Return (X, Y) of the center of cell containing provided text 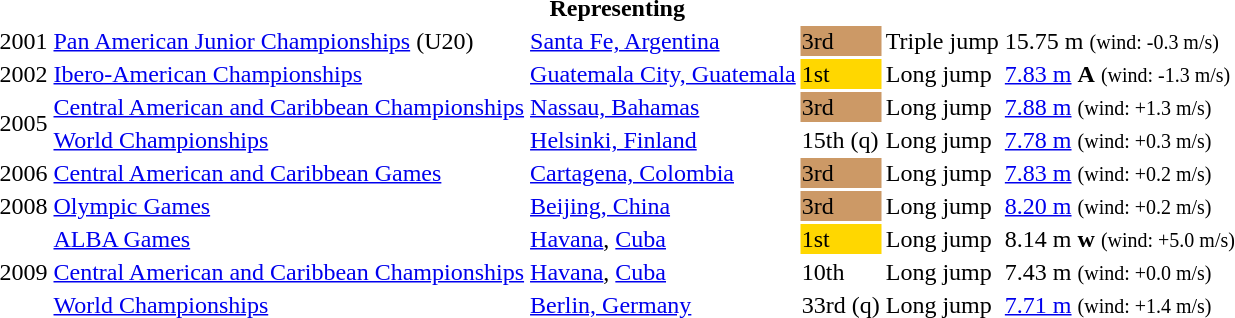
ALBA Games (289, 239)
Cartagena, Colombia (664, 173)
Nassau, Bahamas (664, 107)
World Championships (289, 140)
15th (q) (840, 140)
Beijing, China (664, 206)
Ibero-American Championships (289, 74)
Santa Fe, Argentina (664, 41)
Olympic Games (289, 206)
Pan American Junior Championships (U20) (289, 41)
Guatemala City, Guatemala (664, 74)
Helsinki, Finland (664, 140)
10th (840, 272)
Triple jump (942, 41)
Central American and Caribbean Games (289, 173)
